Provide the [x, y] coordinate of the cell's center where the given text is located.  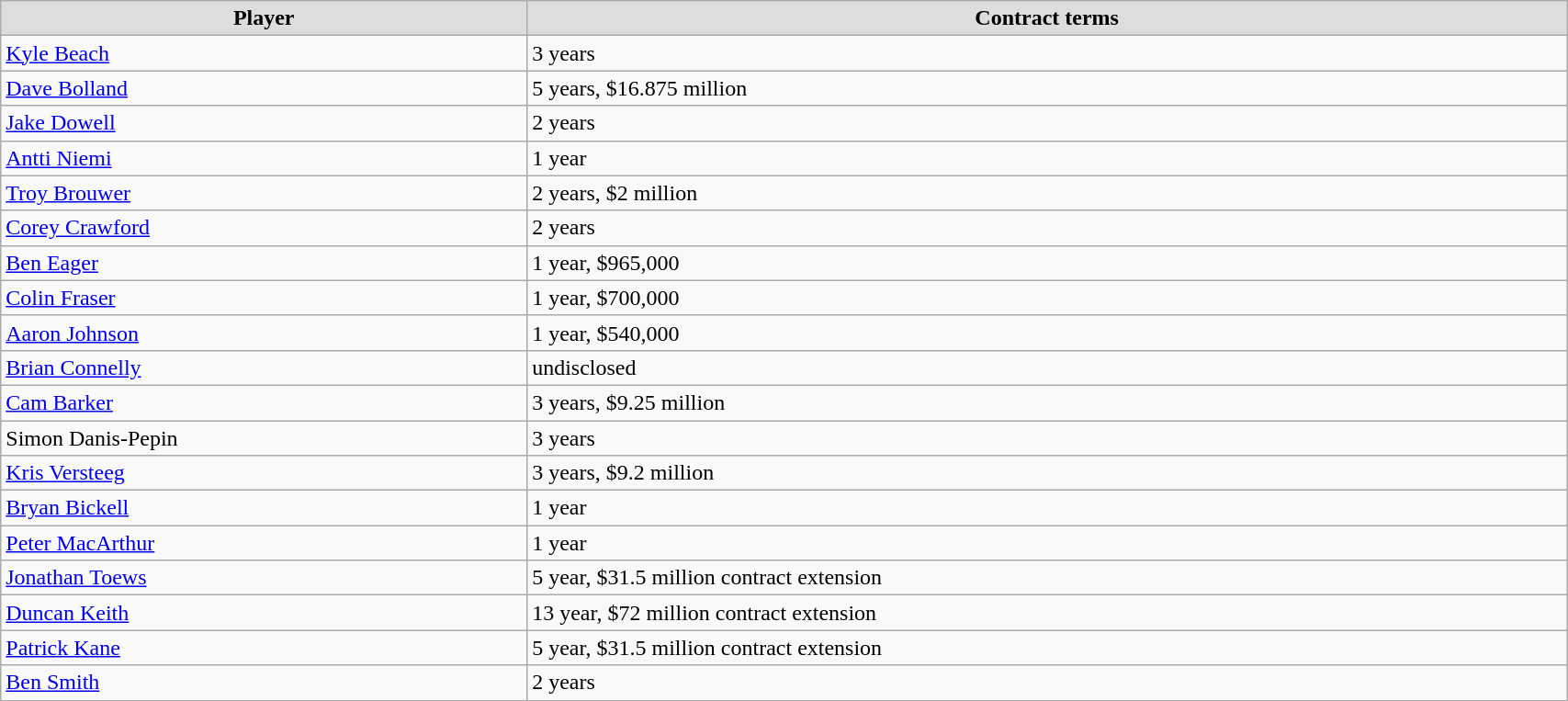
undisclosed [1047, 367]
3 years, $9.25 million [1047, 402]
Jonathan Toews [265, 578]
Troy Brouwer [265, 193]
3 years, $9.2 million [1047, 473]
Jake Dowell [265, 123]
2 years, $2 million [1047, 193]
Cam Barker [265, 402]
1 year, $540,000 [1047, 333]
Brian Connelly [265, 367]
Antti Niemi [265, 158]
Ben Smith [265, 683]
Colin Fraser [265, 298]
Patrick Kane [265, 648]
Contract terms [1047, 18]
1 year, $700,000 [1047, 298]
Simon Danis-Pepin [265, 438]
Ben Eager [265, 263]
1 year, $965,000 [1047, 263]
Peter MacArthur [265, 543]
Dave Bolland [265, 88]
Corey Crawford [265, 228]
Duncan Keith [265, 613]
5 years, $16.875 million [1047, 88]
Kris Versteeg [265, 473]
Player [265, 18]
13 year, $72 million contract extension [1047, 613]
Bryan Bickell [265, 508]
Aaron Johnson [265, 333]
Kyle Beach [265, 53]
